Identify which cell holds the provided text, then report its [x, y] central coordinate. 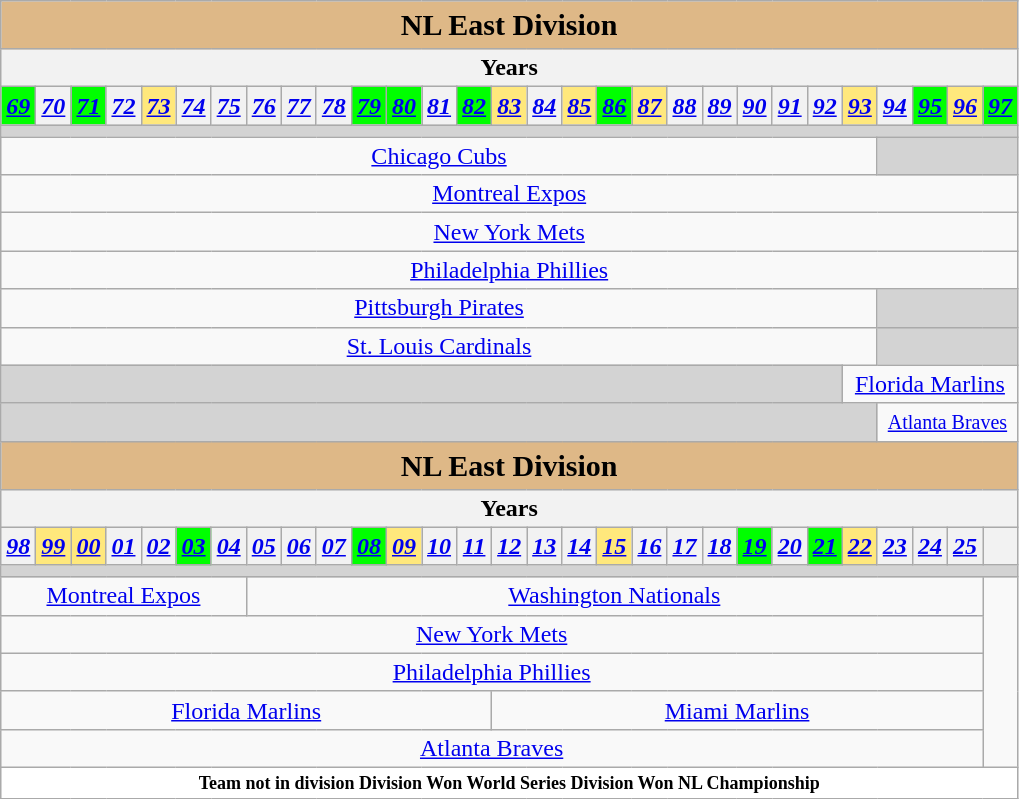
94 [894, 106]
96 [964, 106]
Washington Nationals [614, 596]
74 [194, 106]
77 [298, 106]
09 [404, 546]
82 [474, 106]
72 [124, 106]
78 [334, 106]
03 [194, 546]
25 [964, 546]
87 [650, 106]
13 [544, 546]
01 [124, 546]
88 [684, 106]
18 [720, 546]
Pittsburgh Pirates [440, 308]
89 [720, 106]
20 [790, 546]
95 [930, 106]
81 [440, 106]
02 [158, 546]
11 [474, 546]
24 [930, 546]
84 [544, 106]
17 [684, 546]
90 [754, 106]
71 [88, 106]
14 [580, 546]
St. Louis Cardinals [440, 346]
04 [228, 546]
07 [334, 546]
80 [404, 106]
85 [580, 106]
00 [88, 546]
08 [368, 546]
70 [54, 106]
92 [824, 106]
97 [1000, 106]
93 [860, 106]
21 [824, 546]
12 [510, 546]
75 [228, 106]
83 [510, 106]
16 [650, 546]
19 [754, 546]
06 [298, 546]
99 [54, 546]
73 [158, 106]
10 [440, 546]
79 [368, 106]
22 [860, 546]
69 [18, 106]
Team not in division Division Won World Series Division Won NL Championship [510, 782]
Miami Marlins [738, 710]
05 [264, 546]
76 [264, 106]
91 [790, 106]
Chicago Cubs [440, 156]
86 [614, 106]
15 [614, 546]
23 [894, 546]
98 [18, 546]
